Provide the [X, Y] coordinate of the cell's center where the given text is located.  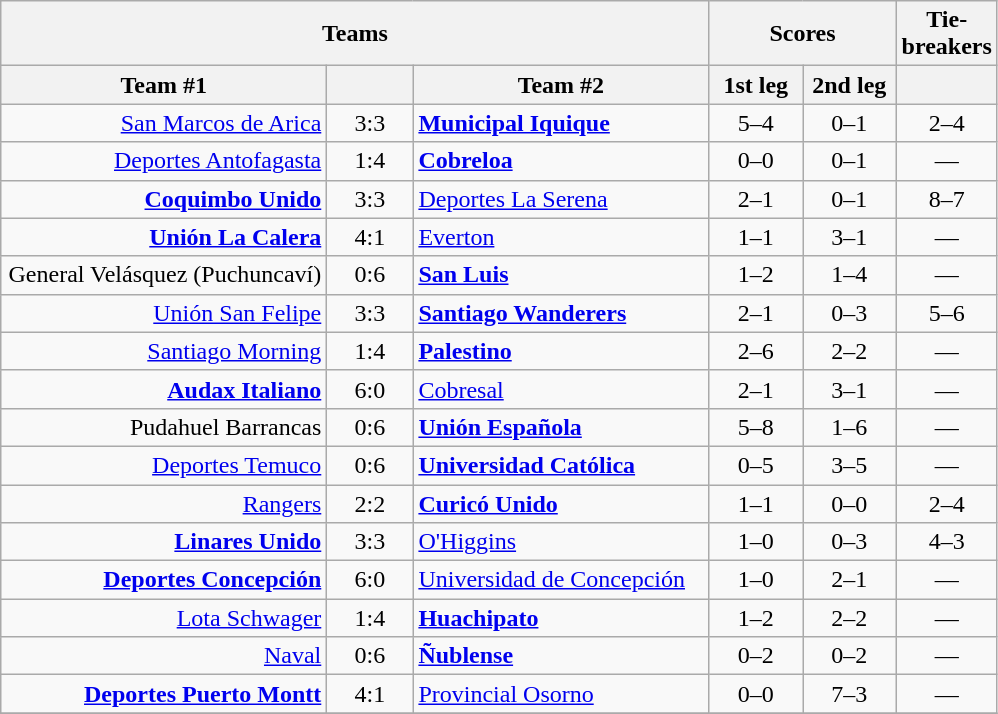
Pudahuel Barrancas [164, 427]
Scores [802, 34]
5–4 [756, 123]
Ñublense [561, 656]
Team #1 [164, 85]
Coquimbo Unido [164, 199]
Naval [164, 656]
Provincial Osorno [561, 694]
5–8 [756, 427]
1–6 [849, 427]
Rangers [164, 503]
Deportes Puerto Montt [164, 694]
Unión San Felipe [164, 313]
Palestino [561, 351]
Linares Unido [164, 542]
Unión Española [561, 427]
O'Higgins [561, 542]
1–4 [849, 275]
Everton [561, 237]
Santiago Morning [164, 351]
Cobreloa [561, 161]
Cobresal [561, 389]
San Luis [561, 275]
5–6 [946, 313]
Huachipato [561, 618]
Universidad Católica [561, 465]
Universidad de Concepción [561, 580]
Lota Schwager [164, 618]
Curicó Unido [561, 503]
Deportes Temuco [164, 465]
2:2 [370, 503]
4–3 [946, 542]
2–6 [756, 351]
0–5 [756, 465]
2nd leg [849, 85]
Tie-breakers [946, 34]
General Velásquez (Puchuncaví) [164, 275]
3–5 [849, 465]
Team #2 [561, 85]
8–7 [946, 199]
Teams [355, 34]
Audax Italiano [164, 389]
Deportes La Serena [561, 199]
1st leg [756, 85]
San Marcos de Arica [164, 123]
Municipal Iquique [561, 123]
7–3 [849, 694]
Unión La Calera [164, 237]
Deportes Antofagasta [164, 161]
Santiago Wanderers [561, 313]
Deportes Concepción [164, 580]
